Detect which cell encompasses the target text, then output its [X, Y] center coordinate. 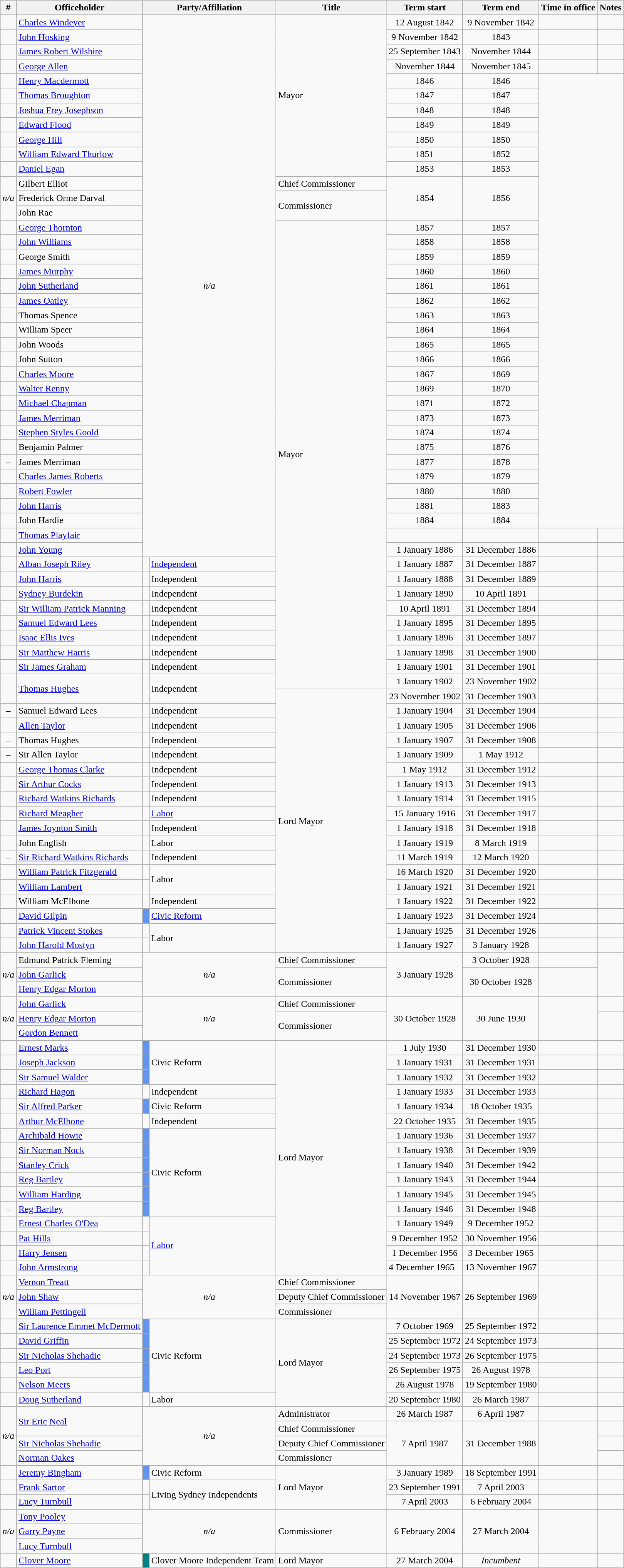
31 December 1932 [501, 1077]
1 January 1913 [425, 784]
Richard Hagon [79, 1092]
William Speer [79, 330]
1 January 1927 [425, 945]
1 January 1936 [425, 1136]
Edward Flood [79, 125]
31 December 1904 [501, 711]
Robert Fowler [79, 491]
1851 [425, 154]
31 December 1894 [501, 608]
1878 [501, 462]
William Pettingell [79, 1311]
13 November 1967 [501, 1267]
Sir Alfred Parker [79, 1106]
1867 [425, 374]
31 December 1933 [501, 1092]
3 December 1965 [501, 1253]
Clover Moore Independent Team [213, 1560]
1 January 1933 [425, 1092]
David Griffin [79, 1341]
Term end [501, 8]
George Hill [79, 139]
Alban Joseph Riley [79, 564]
31 December 1917 [501, 813]
7 April 1987 [425, 1443]
George Thomas Clarke [79, 769]
Sydney Burdekin [79, 593]
Isaac Ellis Ives [79, 637]
Title [331, 8]
1 January 1934 [425, 1106]
31 December 1944 [501, 1180]
Incumbent [501, 1560]
John English [79, 843]
1 January 1925 [425, 931]
Norman Oakes [79, 1458]
George Allen [79, 66]
Daniel Egan [79, 169]
# [8, 8]
31 December 1901 [501, 667]
Officeholder [79, 8]
1 January 1945 [425, 1194]
19 September 1980 [501, 1385]
Gilbert Elliot [79, 184]
30 June 1930 [501, 1018]
George Smith [79, 257]
Jeremy Bingham [79, 1473]
12 August 1842 [425, 22]
1877 [425, 462]
1854 [425, 198]
Leo Port [79, 1370]
Sir William Patrick Manning [79, 608]
31 December 1988 [501, 1443]
31 December 1906 [501, 725]
1870 [501, 388]
31 December 1931 [501, 1062]
John Armstrong [79, 1267]
1871 [425, 403]
Administrator [331, 1414]
31 December 1913 [501, 784]
Henry Macdermott [79, 81]
31 December 1922 [501, 901]
15 January 1916 [425, 813]
1 January 1921 [425, 886]
23 September 1991 [425, 1487]
31 December 1935 [501, 1121]
John Hardie [79, 520]
1 January 1896 [425, 637]
John Sutherland [79, 286]
1 January 1943 [425, 1180]
6 April 1987 [501, 1414]
1 January 1931 [425, 1062]
31 December 1924 [501, 916]
31 December 1939 [501, 1150]
1 January 1907 [425, 740]
Michael Chapman [79, 403]
14 November 1967 [425, 1297]
November 1845 [501, 66]
18 October 1935 [501, 1106]
Archibald Howie [79, 1136]
1881 [425, 506]
31 December 1903 [501, 696]
31 December 1920 [501, 872]
1 January 1946 [425, 1209]
1883 [501, 506]
11 March 1919 [425, 857]
Frederick Orme Darval [79, 198]
31 December 1895 [501, 623]
12 March 1920 [501, 857]
1 January 1902 [425, 682]
William McElhone [79, 901]
Benjamin Palmer [79, 447]
Frank Sartor [79, 1487]
Richard Meagher [79, 813]
Arthur McElhone [79, 1121]
William Patrick Fitzgerald [79, 872]
31 December 1937 [501, 1136]
Sir Samuel Walder [79, 1077]
Living Sydney Independents [213, 1494]
James Murphy [79, 271]
Sir Norman Nock [79, 1150]
Clover Moore [79, 1560]
31 December 1921 [501, 886]
Sir Arthur Cocks [79, 784]
31 December 1900 [501, 652]
William Edward Thurlow [79, 154]
Ernest Marks [79, 1048]
Sir Matthew Harris [79, 652]
Notes [611, 8]
Garry Payne [79, 1531]
1843 [501, 37]
1 December 1956 [425, 1253]
Ernest Charles O'Dea [79, 1224]
Sir Eric Neal [79, 1421]
1 January 1918 [425, 828]
1 July 1930 [425, 1048]
31 December 1918 [501, 828]
John Rae [79, 213]
Thomas Playfair [79, 535]
John Harold Mostyn [79, 945]
1 January 1949 [425, 1224]
Sir James Graham [79, 667]
1852 [501, 154]
31 December 1912 [501, 769]
Thomas Broughton [79, 95]
Vernon Treatt [79, 1282]
1 January 1898 [425, 652]
31 December 1942 [501, 1165]
31 December 1930 [501, 1048]
1 January 1890 [425, 593]
Pat Hills [79, 1238]
31 December 1945 [501, 1194]
John Woods [79, 344]
4 December 1965 [425, 1267]
Nelson Meers [79, 1385]
Edmund Patrick Fleming [79, 960]
Harry Jensen [79, 1253]
Allen Taylor [79, 725]
1856 [501, 198]
Richard Watkins Richards [79, 799]
Joseph Jackson [79, 1062]
John Williams [79, 242]
Doug Sutherland [79, 1399]
8 March 1919 [501, 843]
1 January 1895 [425, 623]
Party/Affiliation [210, 8]
Stephen Styles Goold [79, 433]
1 January 1914 [425, 799]
31 December 1887 [501, 564]
Term start [425, 8]
Sir Laurence Emmet McDermott [79, 1326]
James Oatley [79, 301]
1 January 1940 [425, 1165]
Sir Allen Taylor [79, 755]
25 September 1843 [425, 52]
1872 [501, 403]
3 January 1989 [425, 1473]
7 October 1969 [425, 1326]
John Young [79, 550]
31 December 1948 [501, 1209]
1 January 1938 [425, 1150]
1 January 1905 [425, 725]
Walter Renny [79, 388]
30 November 1956 [501, 1238]
William Harding [79, 1194]
1 January 1923 [425, 916]
Stanley Crick [79, 1165]
1 January 1887 [425, 564]
John Hosking [79, 37]
Joshua Frey Josephson [79, 110]
1875 [425, 447]
1 January 1932 [425, 1077]
31 December 1897 [501, 637]
26 September 1969 [501, 1297]
Charles Windeyer [79, 22]
Time in office [568, 8]
20 September 1980 [425, 1399]
1876 [501, 447]
1 January 1901 [425, 667]
31 December 1886 [501, 550]
1 January 1886 [425, 550]
William Lambert [79, 886]
31 December 1915 [501, 799]
Tony Pooley [79, 1516]
James Joynton Smith [79, 828]
Sir Richard Watkins Richards [79, 857]
31 December 1908 [501, 740]
Thomas Spence [79, 315]
Patrick Vincent Stokes [79, 931]
1 January 1919 [425, 843]
16 March 1920 [425, 872]
John Shaw [79, 1297]
1 January 1922 [425, 901]
31 December 1889 [501, 579]
Charles Moore [79, 374]
1 January 1904 [425, 711]
18 September 1991 [501, 1473]
George Thornton [79, 227]
3 October 1928 [501, 960]
31 December 1926 [501, 931]
David Gilpin [79, 916]
1 January 1888 [425, 579]
22 October 1935 [425, 1121]
1 January 1909 [425, 755]
John Sutton [79, 359]
Charles James Roberts [79, 476]
James Robert Wilshire [79, 52]
Gordon Bennett [79, 1033]
